Provide the (X, Y) coordinate of the cell's center where the given text is located.  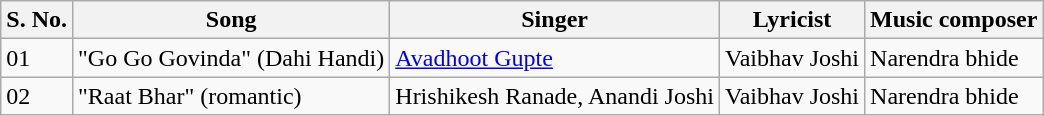
"Raat Bhar" (romantic) (230, 96)
Singer (555, 20)
02 (37, 96)
Song (230, 20)
01 (37, 58)
Music composer (954, 20)
"Go Go Govinda" (Dahi Handi) (230, 58)
S. No. (37, 20)
Avadhoot Gupte (555, 58)
Lyricist (792, 20)
Hrishikesh Ranade, Anandi Joshi (555, 96)
